Detect which cell encompasses the target text, then output its (X, Y) center coordinate. 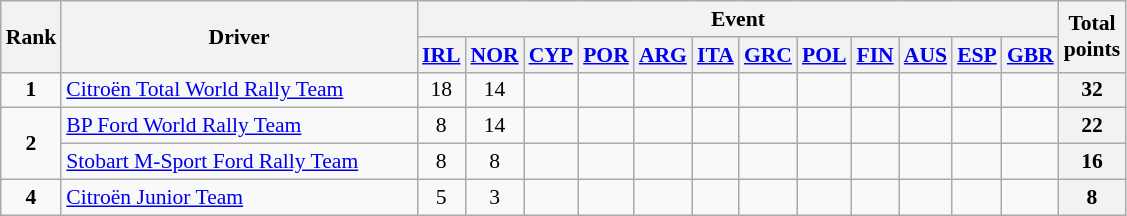
BP Ford World Rally Team (239, 126)
CYP (551, 55)
Citroën Junior Team (239, 197)
Rank (32, 36)
Driver (239, 36)
Totalpoints (1092, 36)
NOR (495, 55)
3 (495, 197)
18 (442, 90)
POR (606, 55)
GBR (1030, 55)
POL (824, 55)
5 (442, 197)
32 (1092, 90)
1 (32, 90)
ESP (977, 55)
Citroën Total World Rally Team (239, 90)
FIN (874, 55)
Stobart M-Sport Ford Rally Team (239, 162)
2 (32, 144)
ARG (663, 55)
GRC (768, 55)
22 (1092, 126)
16 (1092, 162)
AUS (926, 55)
4 (32, 197)
Event (738, 19)
IRL (442, 55)
ITA (716, 55)
